For the text-containing cell, return its midpoint in (x, y) coordinate format. 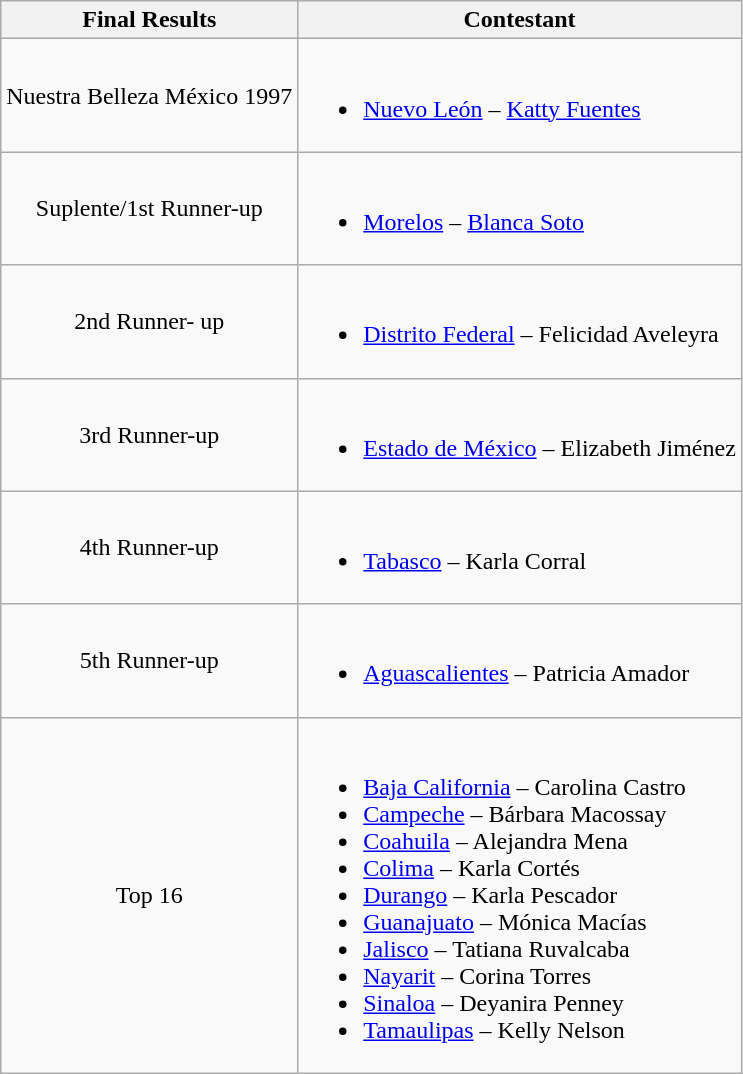
Nuevo León – Katty Fuentes (520, 96)
Nuestra Belleza México 1997 (150, 96)
Contestant (520, 20)
Estado de México – Elizabeth Jiménez (520, 434)
2nd Runner- up (150, 322)
Top 16 (150, 895)
Morelos – Blanca Soto (520, 208)
5th Runner-up (150, 660)
Suplente/1st Runner-up (150, 208)
Tabasco – Karla Corral (520, 548)
3rd Runner-up (150, 434)
Final Results (150, 20)
Aguascalientes – Patricia Amador (520, 660)
4th Runner-up (150, 548)
Distrito Federal – Felicidad Aveleyra (520, 322)
